Pinpoint the cell where the given text exists, returning its [x, y] midpoint coordinate. 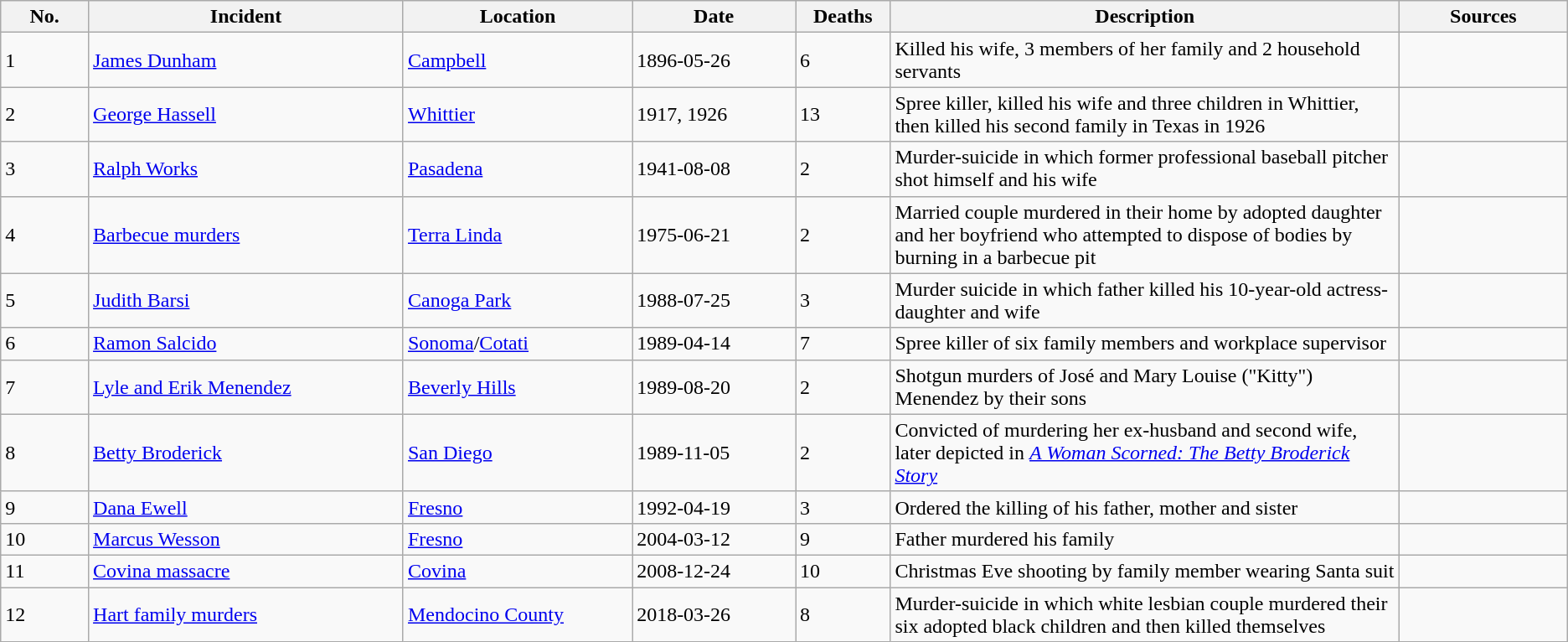
Dana Ewell [246, 507]
1992-04-19 [714, 507]
Murder suicide in which father killed his 10-year-old actress-daughter and wife [1145, 300]
2018-03-26 [714, 614]
Judith Barsi [246, 300]
No. [45, 17]
Murder-suicide in which former professional baseball pitcher shot himself and his wife [1145, 169]
Description [1145, 17]
1989-04-14 [714, 344]
Terra Linda [518, 235]
1896-05-26 [714, 60]
Pasadena [518, 169]
Betty Broderick [246, 453]
Covina [518, 571]
2008-12-24 [714, 571]
Barbecue murders [246, 235]
1989-11-05 [714, 453]
Married couple murdered in their home by adopted daughter and her boyfriend who attempted to dispose of bodies by burning in a barbecue pit [1145, 235]
Campbell [518, 60]
5 [45, 300]
Christmas Eve shooting by family member wearing Santa suit [1145, 571]
1975-06-21 [714, 235]
2004-03-12 [714, 539]
4 [45, 235]
Location [518, 17]
13 [843, 114]
Hart family murders [246, 614]
Killed his wife, 3 members of her family and 2 household servants [1145, 60]
Ordered the killing of his father, mother and sister [1145, 507]
Deaths [843, 17]
1 [45, 60]
Murder-suicide in which white lesbian couple murdered their six adopted black children and then killed themselves [1145, 614]
1989-08-20 [714, 387]
11 [45, 571]
Incident [246, 17]
Convicted of murdering her ex-husband and second wife, later depicted in A Woman Scorned: The Betty Broderick Story [1145, 453]
Canoga Park [518, 300]
1988-07-25 [714, 300]
Whittier [518, 114]
Ramon Salcido [246, 344]
Mendocino County [518, 614]
Sonoma/Cotati [518, 344]
Marcus Wesson [246, 539]
George Hassell [246, 114]
12 [45, 614]
San Diego [518, 453]
Spree killer, killed his wife and three children in Whittier, then killed his second family in Texas in 1926 [1145, 114]
Ralph Works [246, 169]
Spree killer of six family members and workplace supervisor [1145, 344]
Date [714, 17]
1941-08-08 [714, 169]
Covina massacre [246, 571]
1917, 1926 [714, 114]
Beverly Hills [518, 387]
Sources [1483, 17]
Father murdered his family [1145, 539]
Lyle and Erik Menendez [246, 387]
James Dunham [246, 60]
Shotgun murders of José and Mary Louise ("Kitty") Menendez by their sons [1145, 387]
